Determine the (X, Y) coordinate at the center of the cell enclosing the given text.  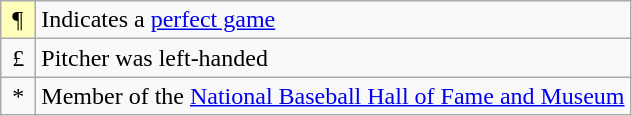
* (18, 96)
Pitcher was left-handed (333, 58)
Indicates a perfect game (333, 20)
¶ (18, 20)
£ (18, 58)
Member of the National Baseball Hall of Fame and Museum (333, 96)
